Output the [x, y] coordinate of the center of the cell containing the given text.  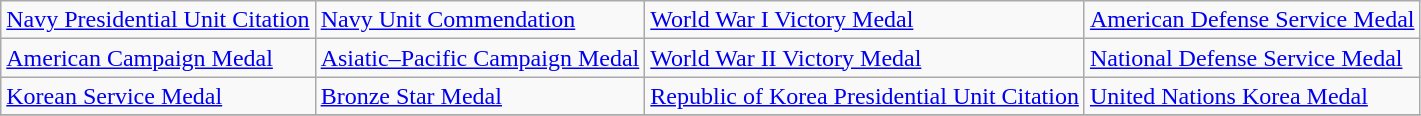
American Campaign Medal [158, 58]
Korean Service Medal [158, 96]
World War I Victory Medal [865, 20]
Navy Presidential Unit Citation [158, 20]
American Defense Service Medal [1252, 20]
Bronze Star Medal [480, 96]
National Defense Service Medal [1252, 58]
Republic of Korea Presidential Unit Citation [865, 96]
Navy Unit Commendation [480, 20]
United Nations Korea Medal [1252, 96]
Asiatic–Pacific Campaign Medal [480, 58]
World War II Victory Medal [865, 58]
